Find where the given text appears and provide that cell's center as [X, Y] coordinate. 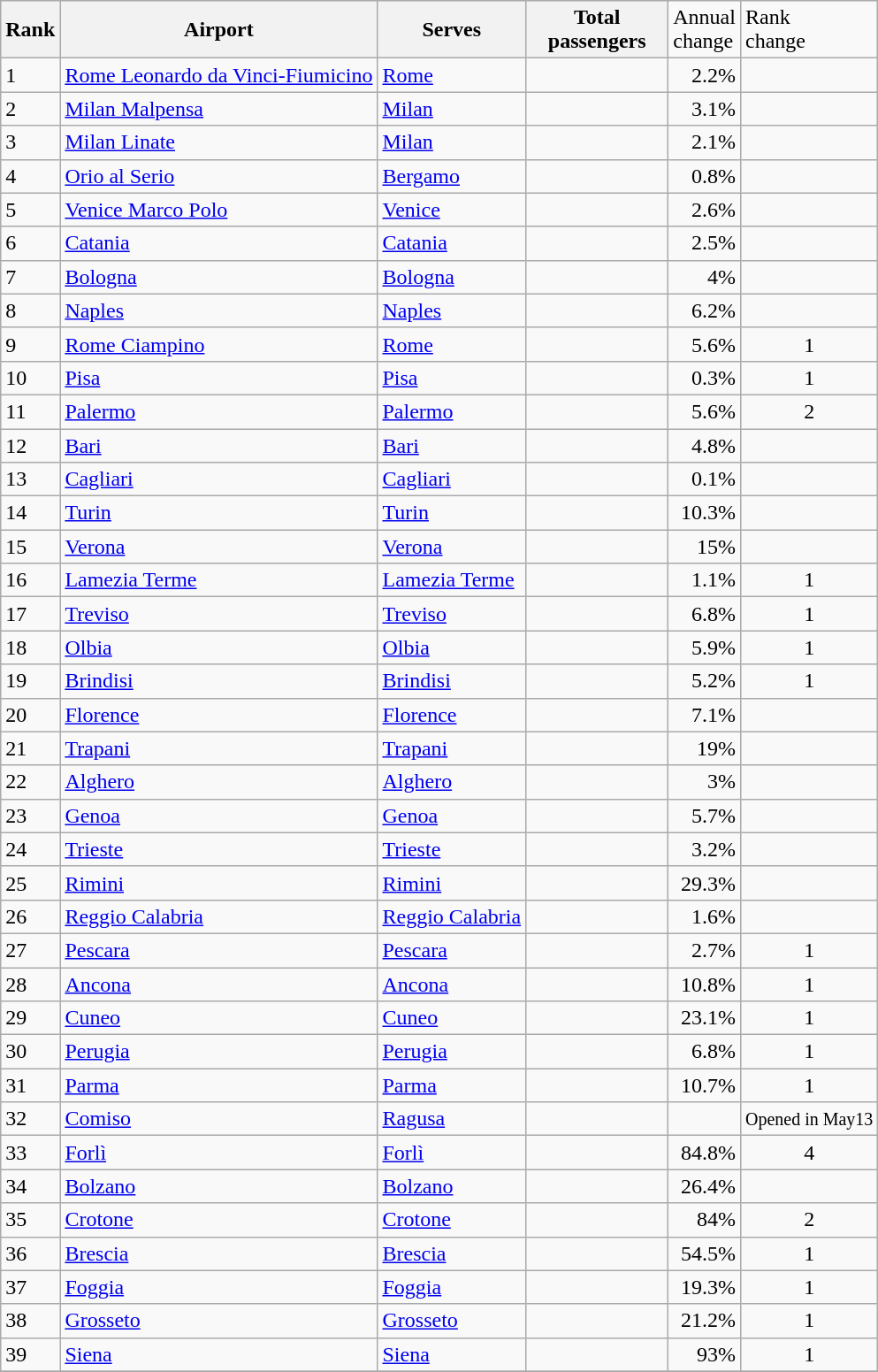
29 [30, 1018]
Rome Leonardo da Vinci-Fiumicino [219, 75]
10.7% [705, 1085]
2.1% [705, 142]
3 [30, 142]
14 [30, 513]
Venice Marco Polo [219, 210]
23.1% [705, 1018]
7 [30, 277]
18 [30, 648]
Orio al Serio [219, 176]
Rank [30, 30]
15% [705, 547]
Milan Linate [219, 142]
2.2% [705, 75]
Comiso [219, 1119]
Bergamo [452, 176]
6.2% [705, 310]
10 [30, 378]
Annualchange [705, 30]
1.6% [705, 916]
0.1% [705, 479]
23 [30, 816]
20 [30, 715]
17 [30, 614]
31 [30, 1085]
2.6% [705, 210]
1.1% [705, 580]
19.3% [705, 1287]
21 [30, 748]
34 [30, 1186]
32 [30, 1119]
27 [30, 950]
2.5% [705, 243]
19% [705, 748]
0.3% [705, 378]
93% [705, 1354]
35 [30, 1220]
5.2% [705, 681]
5 [30, 210]
84.8% [705, 1153]
3.1% [705, 109]
54.5% [705, 1253]
Serves [452, 30]
37 [30, 1287]
11 [30, 411]
5.9% [705, 648]
4% [705, 277]
10.8% [705, 985]
84% [705, 1220]
4.8% [705, 445]
26 [30, 916]
Airport [219, 30]
Ragusa [452, 1119]
30 [30, 1052]
39 [30, 1354]
Venice [452, 210]
29.3% [705, 883]
3.2% [705, 849]
7.1% [705, 715]
26.4% [705, 1186]
Totalpassengers [598, 30]
6 [30, 243]
19 [30, 681]
16 [30, 580]
22 [30, 782]
5.7% [705, 816]
38 [30, 1321]
Opened in May13 [808, 1119]
2.7% [705, 950]
21.2% [705, 1321]
33 [30, 1153]
13 [30, 479]
25 [30, 883]
24 [30, 849]
0.8% [705, 176]
Rome Ciampino [219, 344]
15 [30, 547]
10.3% [705, 513]
8 [30, 310]
12 [30, 445]
28 [30, 985]
9 [30, 344]
36 [30, 1253]
3% [705, 782]
Rankchange [808, 30]
Milan Malpensa [219, 109]
